For the text-containing cell, return its midpoint in (x, y) coordinate format. 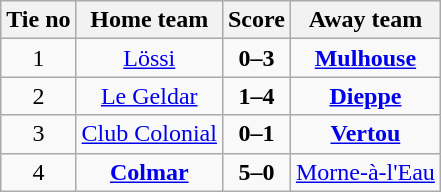
0–3 (256, 58)
Dieppe (365, 96)
Vertou (365, 134)
Le Geldar (149, 96)
Mulhouse (365, 58)
Score (256, 20)
Lössi (149, 58)
4 (38, 172)
Club Colonial (149, 134)
5–0 (256, 172)
0–1 (256, 134)
Colmar (149, 172)
Away team (365, 20)
3 (38, 134)
2 (38, 96)
1 (38, 58)
Home team (149, 20)
Tie no (38, 20)
Morne-à-l'Eau (365, 172)
1–4 (256, 96)
